Locate the cell with the specified text and output its (X, Y) center coordinate. 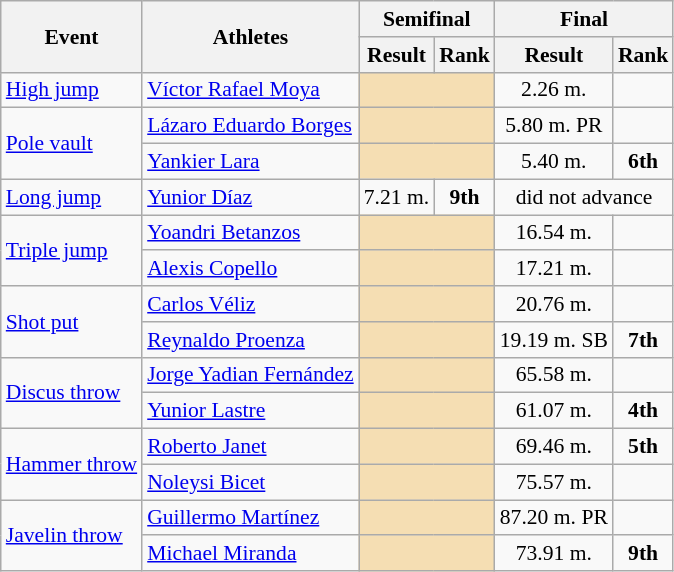
Event (72, 36)
7.21 m. (396, 197)
69.46 m. (554, 447)
Yankier Lara (250, 162)
Lázaro Eduardo Borges (250, 126)
Guillermo Martínez (250, 518)
Long jump (72, 197)
Reynaldo Proenza (250, 340)
2.26 m. (554, 90)
7th (644, 340)
Yoandri Betanzos (250, 233)
20.76 m. (554, 304)
Semifinal (427, 19)
5th (644, 447)
73.91 m. (554, 554)
Athletes (250, 36)
61.07 m. (554, 411)
Noleysi Bicet (250, 482)
Yunior Lastre (250, 411)
did not advance (584, 197)
19.19 m. SB (554, 340)
Víctor Rafael Moya (250, 90)
Yunior Díaz (250, 197)
Roberto Janet (250, 447)
Alexis Copello (250, 269)
6th (644, 162)
5.80 m. PR (554, 126)
High jump (72, 90)
Discus throw (72, 392)
65.58 m. (554, 375)
Triple jump (72, 250)
5.40 m. (554, 162)
Pole vault (72, 144)
16.54 m. (554, 233)
75.57 m. (554, 482)
17.21 m. (554, 269)
87.20 m. PR (554, 518)
4th (644, 411)
Shot put (72, 322)
Carlos Véliz (250, 304)
Michael Miranda (250, 554)
Jorge Yadian Fernández (250, 375)
Final (584, 19)
Hammer throw (72, 464)
Javelin throw (72, 536)
